Determine the (x, y) coordinate at the center of the cell enclosing the given text.  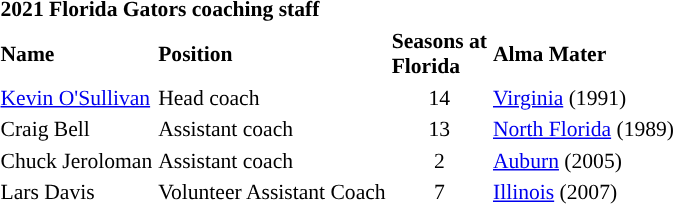
2 (439, 160)
14 (439, 98)
Position (272, 53)
Head coach (272, 98)
Seasons atFlorida (439, 53)
13 (439, 129)
